From the cell containing the given text, extract its center point as (X, Y) coordinate. 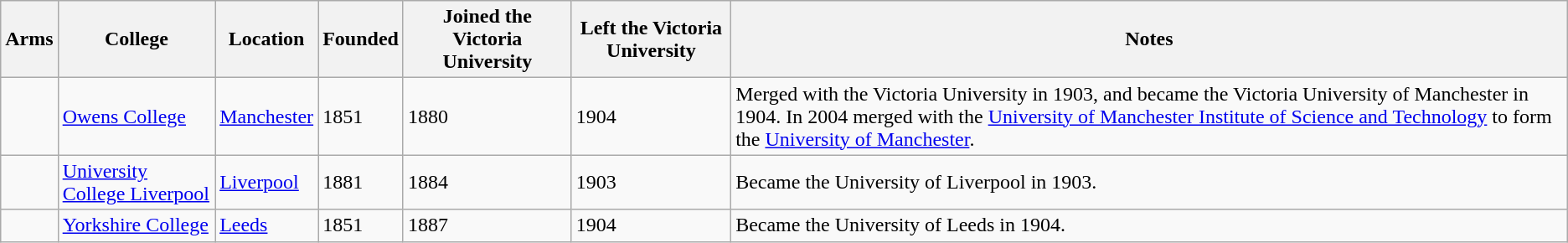
1903 (651, 183)
Became the University of Leeds in 1904. (1149, 225)
Liverpool (266, 183)
University College Liverpool (136, 183)
Owens College (136, 116)
1881 (361, 183)
Yorkshire College (136, 225)
1884 (487, 183)
Left the Victoria University (651, 39)
Manchester (266, 116)
Notes (1149, 39)
Became the University of Liverpool in 1903. (1149, 183)
Joined the Victoria University (487, 39)
1880 (487, 116)
1887 (487, 225)
Location (266, 39)
Arms (29, 39)
College (136, 39)
Leeds (266, 225)
Founded (361, 39)
